Detect which cell encompasses the target text, then output its [x, y] center coordinate. 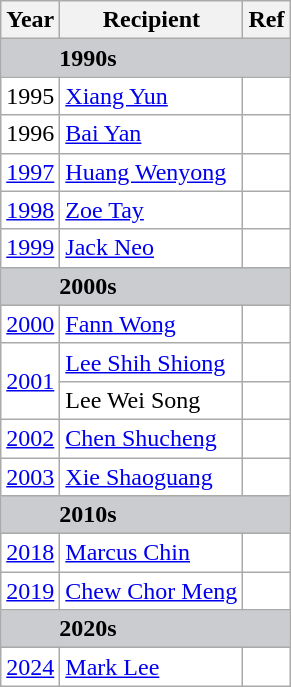
Chen Shucheng [152, 438]
2003 [30, 477]
2000 [30, 324]
Mark Lee [152, 667]
Marcus Chin [152, 553]
1997 [30, 172]
Huang Wenyong [152, 172]
2000s [146, 286]
Xiang Yun [152, 96]
Bai Yan [152, 134]
2019 [30, 591]
Year [30, 20]
1999 [30, 248]
2002 [30, 438]
Chew Chor Meng [152, 591]
2018 [30, 553]
Zoe Tay [152, 210]
1996 [30, 134]
Recipient [152, 20]
2010s [146, 515]
1990s [146, 58]
Ref [266, 20]
Fann Wong [152, 324]
Jack Neo [152, 248]
1998 [30, 210]
Xie Shaoguang [152, 477]
Lee Shih Shiong [152, 362]
Lee Wei Song [152, 400]
2020s [146, 629]
1995 [30, 96]
2024 [30, 667]
2001 [30, 381]
